Capture the cell that displays the provided text and extract its (x, y) central coordinate. 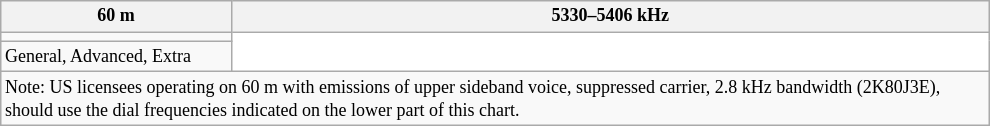
5330–5406 kHz (610, 16)
60 m (116, 16)
General, Advanced, Extra (116, 56)
